Determine the [X, Y] coordinate at the center of the cell enclosing the given text.  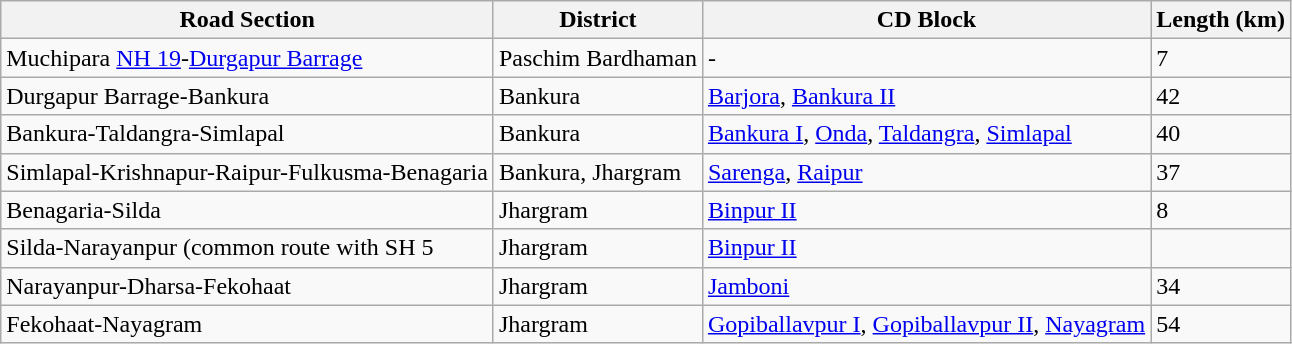
42 [1221, 96]
34 [1221, 286]
8 [1221, 210]
Gopiballavpur I, Gopiballavpur II, Nayagram [926, 324]
Length (km) [1221, 20]
Road Section [248, 20]
Simlapal-Krishnapur-Raipur-Fulkusma-Benagaria [248, 172]
37 [1221, 172]
District [598, 20]
Durgapur Barrage-Bankura [248, 96]
CD Block [926, 20]
Bankura-Taldangra-Simlapal [248, 134]
Fekohaat-Nayagram [248, 324]
Bankura, Jhargram [598, 172]
Muchipara NH 19-Durgapur Barrage [248, 58]
Bankura I, Onda, Taldangra, Simlapal [926, 134]
7 [1221, 58]
Narayanpur-Dharsa-Fekohaat [248, 286]
Benagaria-Silda [248, 210]
40 [1221, 134]
Silda-Narayanpur (common route with SH 5 [248, 248]
- [926, 58]
54 [1221, 324]
Paschim Bardhaman [598, 58]
Sarenga, Raipur [926, 172]
Jamboni [926, 286]
Barjora, Bankura II [926, 96]
